Return [X, Y] of the center of cell containing provided text 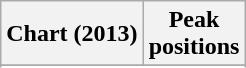
Chart (2013) [72, 34]
Peakpositions [194, 34]
